Return [x, y] of the center of cell containing provided text 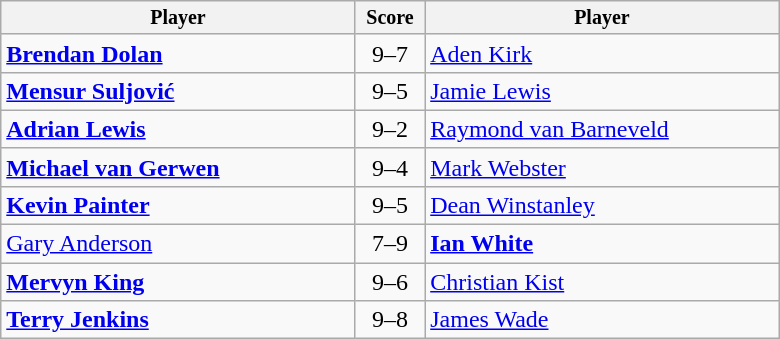
Mark Webster [602, 167]
9–2 [390, 129]
Score [390, 18]
Adrian Lewis [178, 129]
Aden Kirk [602, 53]
Terry Jenkins [178, 320]
9–4 [390, 167]
9–8 [390, 320]
Gary Anderson [178, 244]
7–9 [390, 244]
Kevin Painter [178, 205]
Ian White [602, 244]
Jamie Lewis [602, 91]
Dean Winstanley [602, 205]
Brendan Dolan [178, 53]
9–7 [390, 53]
Mensur Suljović [178, 91]
James Wade [602, 320]
Christian Kist [602, 282]
9–6 [390, 282]
Michael van Gerwen [178, 167]
Raymond van Barneveld [602, 129]
Mervyn King [178, 282]
